Find where the given text appears and provide that cell's center as (x, y) coordinate. 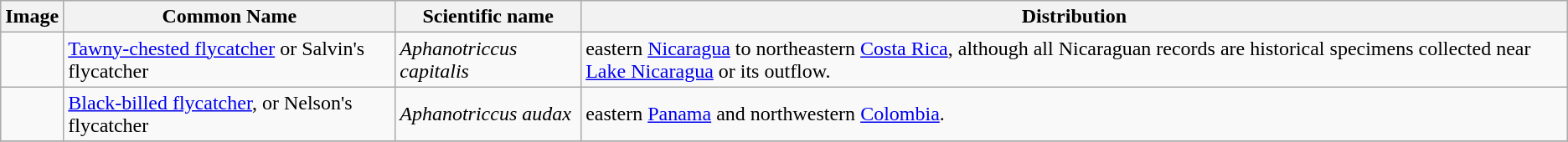
Common Name (230, 17)
Black-billed flycatcher, or Nelson's flycatcher (230, 114)
Aphanotriccus audax (488, 114)
eastern Nicaragua to northeastern Costa Rica, although all Nicaraguan records are historical specimens collected near Lake Nicaragua or its outflow. (1075, 60)
Tawny-chested flycatcher or Salvin's flycatcher (230, 60)
eastern Panama and northwestern Colombia. (1075, 114)
Aphanotriccus capitalis (488, 60)
Distribution (1075, 17)
Image (32, 17)
Scientific name (488, 17)
